Pinpoint the cell where the given text exists, returning its (X, Y) midpoint coordinate. 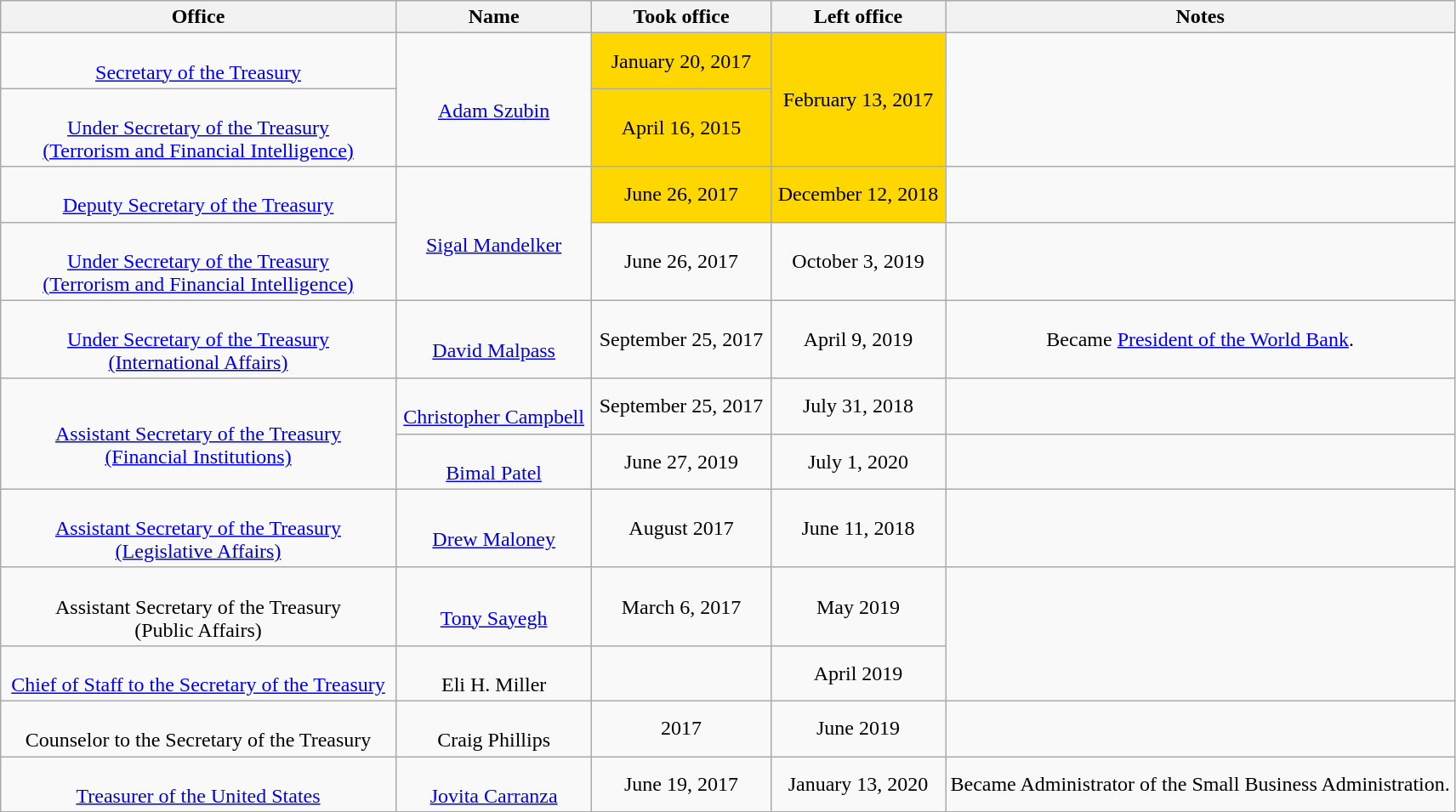
Adam Szubin (493, 100)
April 16, 2015 (681, 128)
Became Administrator of the Small Business Administration. (1200, 784)
Sigal Mandelker (493, 233)
Notes (1200, 17)
Craig Phillips (493, 728)
July 1, 2020 (858, 461)
Took office (681, 17)
Counselor to the Secretary of the Treasury (199, 728)
March 6, 2017 (681, 606)
June 2019 (858, 728)
Bimal Patel (493, 461)
January 20, 2017 (681, 61)
David Malpass (493, 339)
2017 (681, 728)
April 9, 2019 (858, 339)
April 2019 (858, 673)
June 11, 2018 (858, 528)
Under Secretary of the Treasury(International Affairs) (199, 339)
December 12, 2018 (858, 194)
Secretary of the Treasury (199, 61)
Jovita Carranza (493, 784)
Assistant Secretary of the Treasury(Financial Institutions) (199, 434)
Treasurer of the United States (199, 784)
Chief of Staff to the Secretary of the Treasury (199, 673)
July 31, 2018 (858, 406)
Eli H. Miller (493, 673)
Office (199, 17)
Drew Maloney (493, 528)
June 19, 2017 (681, 784)
Became President of the World Bank. (1200, 339)
February 13, 2017 (858, 100)
Name (493, 17)
Assistant Secretary of the Treasury(Public Affairs) (199, 606)
Left office (858, 17)
June 27, 2019 (681, 461)
October 3, 2019 (858, 261)
Christopher Campbell (493, 406)
Assistant Secretary of the Treasury(Legislative Affairs) (199, 528)
August 2017 (681, 528)
January 13, 2020 (858, 784)
May 2019 (858, 606)
Tony Sayegh (493, 606)
Deputy Secretary of the Treasury (199, 194)
